Find where the given text appears and provide that cell's center as (x, y) coordinate. 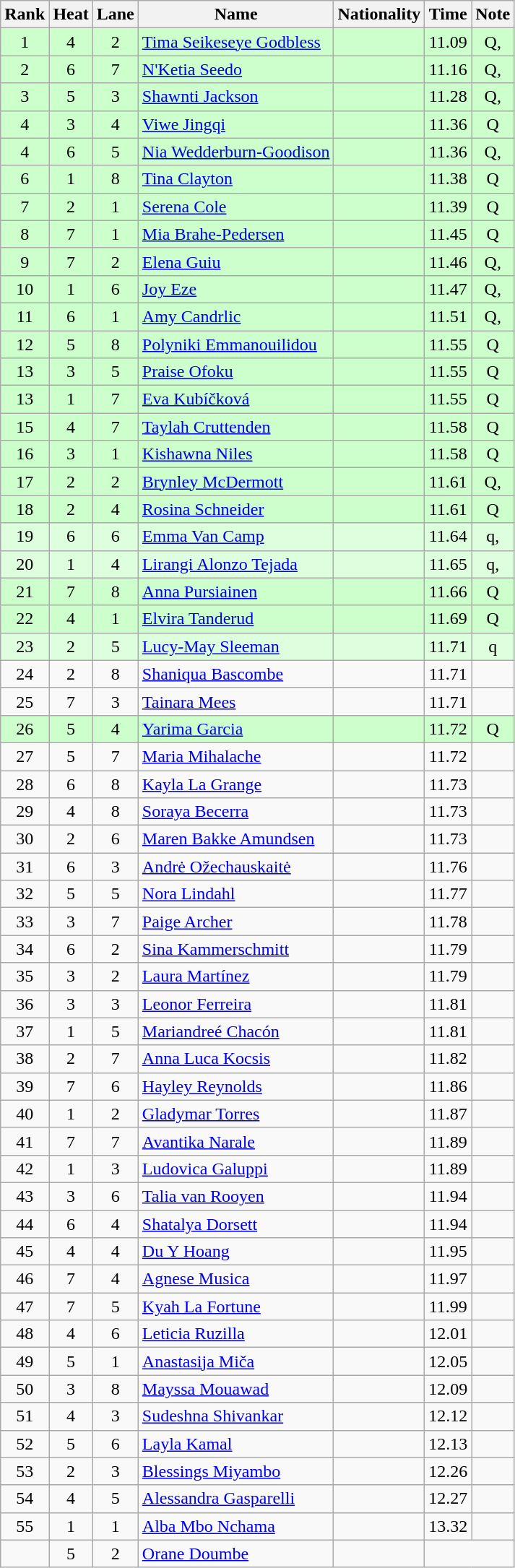
13.32 (448, 1526)
12.12 (448, 1416)
Mariandreé Chacón (235, 1031)
32 (25, 894)
Soraya Becerra (235, 812)
11.51 (448, 316)
11.39 (448, 207)
11.86 (448, 1086)
Ludovica Galuppi (235, 1169)
39 (25, 1086)
Alessandra Gasparelli (235, 1499)
Hayley Reynolds (235, 1086)
Viwe Jingqi (235, 124)
12.01 (448, 1334)
12.13 (448, 1444)
9 (25, 261)
52 (25, 1444)
11.28 (448, 97)
11.65 (448, 564)
Andrė Ožechauskaitė (235, 867)
Blessings Miyambo (235, 1471)
25 (25, 701)
11.87 (448, 1114)
Lane (116, 14)
Layla Kamal (235, 1444)
Anna Luca Kocsis (235, 1059)
Mia Brahe-Pedersen (235, 234)
31 (25, 867)
11 (25, 316)
28 (25, 784)
Agnese Musica (235, 1279)
30 (25, 839)
35 (25, 976)
Kishawna Niles (235, 454)
Rosina Schneider (235, 509)
42 (25, 1169)
Tainara Mees (235, 701)
11.09 (448, 42)
11.78 (448, 922)
Lirangi Alonzo Tejada (235, 564)
29 (25, 812)
Mayssa Mouawad (235, 1389)
11.82 (448, 1059)
Name (235, 14)
55 (25, 1526)
Shatalya Dorsett (235, 1224)
Kyah La Fortune (235, 1307)
50 (25, 1389)
Orane Doumbe (235, 1554)
Amy Candrlic (235, 316)
19 (25, 537)
36 (25, 1004)
11.76 (448, 867)
54 (25, 1499)
Yarima Garcia (235, 729)
Talia van Rooyen (235, 1196)
11.64 (448, 537)
18 (25, 509)
Elena Guiu (235, 261)
48 (25, 1334)
Paige Archer (235, 922)
44 (25, 1224)
43 (25, 1196)
11.97 (448, 1279)
Rank (25, 14)
Gladymar Torres (235, 1114)
22 (25, 619)
Tina Clayton (235, 179)
Nationality (379, 14)
11.46 (448, 261)
Lucy-May Sleeman (235, 646)
Leonor Ferreira (235, 1004)
Shaniqua Bascombe (235, 674)
45 (25, 1252)
12.26 (448, 1471)
Sina Kammerschmitt (235, 949)
20 (25, 564)
Anastasija Miča (235, 1361)
Emma Van Camp (235, 537)
11.69 (448, 619)
Avantika Narale (235, 1141)
Taylah Cruttenden (235, 427)
Brynley McDermott (235, 482)
Kayla La Grange (235, 784)
53 (25, 1471)
Tima Seikeseye Godbless (235, 42)
33 (25, 922)
47 (25, 1307)
40 (25, 1114)
Nora Lindahl (235, 894)
11.77 (448, 894)
51 (25, 1416)
Laura Martínez (235, 976)
Heat (71, 14)
37 (25, 1031)
23 (25, 646)
Note (493, 14)
Shawnti Jackson (235, 97)
24 (25, 674)
21 (25, 592)
Time (448, 14)
27 (25, 756)
16 (25, 454)
46 (25, 1279)
12.05 (448, 1361)
Polyniki Emmanouilidou (235, 345)
15 (25, 427)
q (493, 646)
Maren Bakke Amundsen (235, 839)
Du Y Hoang (235, 1252)
11.47 (448, 289)
41 (25, 1141)
Joy Eze (235, 289)
Maria Mihalache (235, 756)
Serena Cole (235, 207)
Praise Ofoku (235, 372)
11.66 (448, 592)
34 (25, 949)
12.27 (448, 1499)
17 (25, 482)
49 (25, 1361)
11.38 (448, 179)
N'Ketia Seedo (235, 69)
Anna Pursiainen (235, 592)
Alba Mbo Nchama (235, 1526)
11.95 (448, 1252)
Leticia Ruzilla (235, 1334)
Sudeshna Shivankar (235, 1416)
Nia Wedderburn-Goodison (235, 152)
10 (25, 289)
Eva Kubíčková (235, 399)
12.09 (448, 1389)
12 (25, 345)
38 (25, 1059)
11.45 (448, 234)
26 (25, 729)
Elvira Tanderud (235, 619)
11.16 (448, 69)
11.99 (448, 1307)
